Extract the (X, Y) coordinate from the center of the cell holding the provided text.  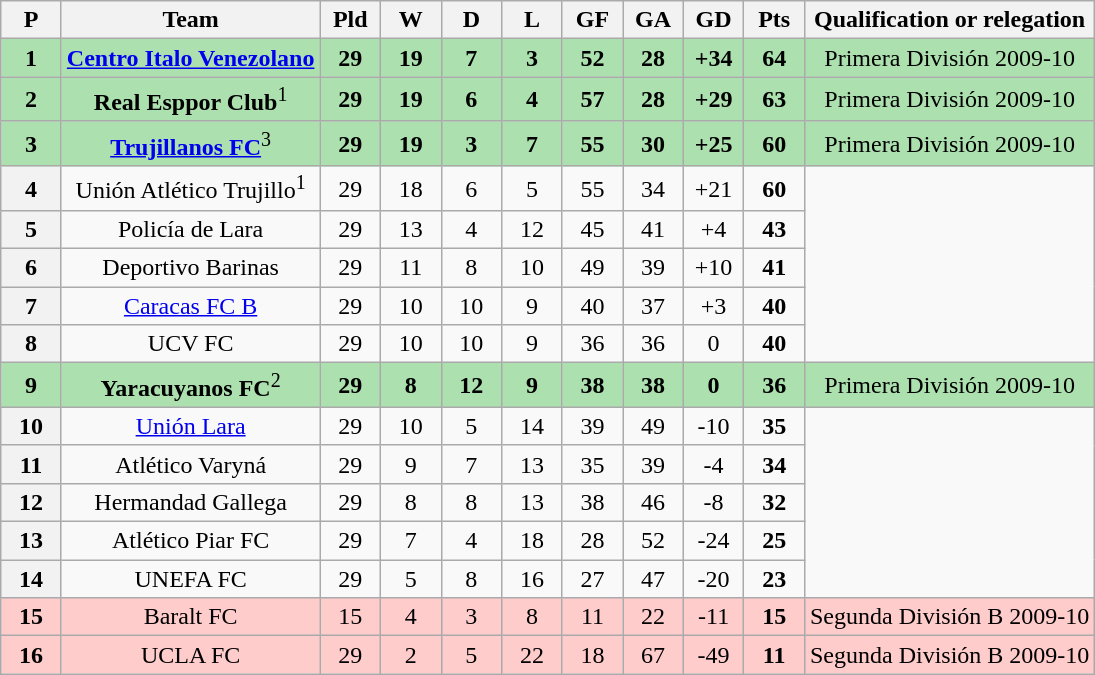
GA (654, 20)
Deportivo Barinas (190, 268)
1 (32, 58)
63 (774, 100)
Qualification or relegation (949, 20)
+25 (714, 144)
+10 (714, 268)
-10 (714, 426)
-49 (714, 655)
Trujillanos FC3 (190, 144)
Team (190, 20)
Yaracuyanos FC2 (190, 386)
+4 (714, 230)
37 (654, 306)
-24 (714, 541)
Unión Lara (190, 426)
43 (774, 230)
Atlético Piar FC (190, 541)
-8 (714, 502)
Unión Atlético Trujillo1 (190, 188)
UNEFA FC (190, 579)
P (32, 20)
67 (654, 655)
27 (592, 579)
UCV FC (190, 344)
UCLA FC (190, 655)
Hermandad Gallega (190, 502)
57 (592, 100)
+3 (714, 306)
Atlético Varyná (190, 464)
D (472, 20)
Centro Italo Venezolano (190, 58)
-20 (714, 579)
W (412, 20)
46 (654, 502)
25 (774, 541)
Baralt FC (190, 617)
GD (714, 20)
-11 (714, 617)
+34 (714, 58)
+21 (714, 188)
Caracas FC B (190, 306)
L (532, 20)
47 (654, 579)
23 (774, 579)
Real Esppor Club1 (190, 100)
45 (592, 230)
32 (774, 502)
Pld (350, 20)
-4 (714, 464)
Pts (774, 20)
GF (592, 20)
Policía de Lara (190, 230)
64 (774, 58)
30 (654, 144)
+29 (714, 100)
